Detect which cell encompasses the target text, then output its [x, y] center coordinate. 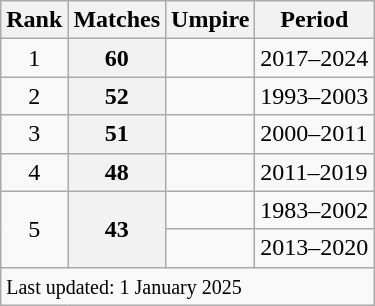
60 [117, 58]
4 [34, 172]
1 [34, 58]
1983–2002 [314, 210]
51 [117, 134]
2017–2024 [314, 58]
2011–2019 [314, 172]
Period [314, 20]
1993–2003 [314, 96]
Matches [117, 20]
Umpire [210, 20]
48 [117, 172]
2 [34, 96]
43 [117, 229]
Last updated: 1 January 2025 [188, 286]
2013–2020 [314, 248]
52 [117, 96]
5 [34, 229]
2000–2011 [314, 134]
3 [34, 134]
Rank [34, 20]
